For the text-containing cell, return its midpoint in [X, Y] coordinate format. 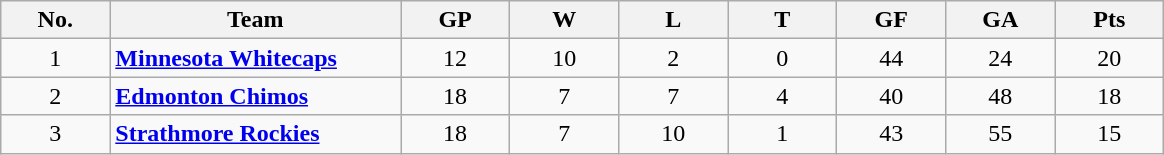
43 [892, 134]
No. [56, 20]
20 [1110, 58]
12 [456, 58]
24 [1000, 58]
48 [1000, 96]
GF [892, 20]
44 [892, 58]
Team [256, 20]
4 [782, 96]
Edmonton Chimos [256, 96]
3 [56, 134]
W [564, 20]
15 [1110, 134]
0 [782, 58]
55 [1000, 134]
Minnesota Whitecaps [256, 58]
T [782, 20]
40 [892, 96]
Pts [1110, 20]
L [674, 20]
GP [456, 20]
Strathmore Rockies [256, 134]
GA [1000, 20]
